Detect which cell encompasses the target text, then output its (X, Y) center coordinate. 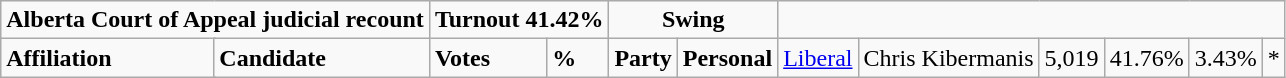
Turnout 41.42% (519, 20)
Personal (727, 58)
Alberta Court of Appeal judicial recount (216, 20)
Affiliation (108, 58)
* (1274, 58)
% (578, 58)
Swing (694, 20)
5,019 (1072, 58)
Party (643, 58)
Candidate (322, 58)
Votes (488, 58)
Liberal (818, 58)
3.43% (1226, 58)
Chris Kibermanis (948, 58)
41.76% (1146, 58)
